Search for the cell housing the specified text and yield its [X, Y] center coordinate. 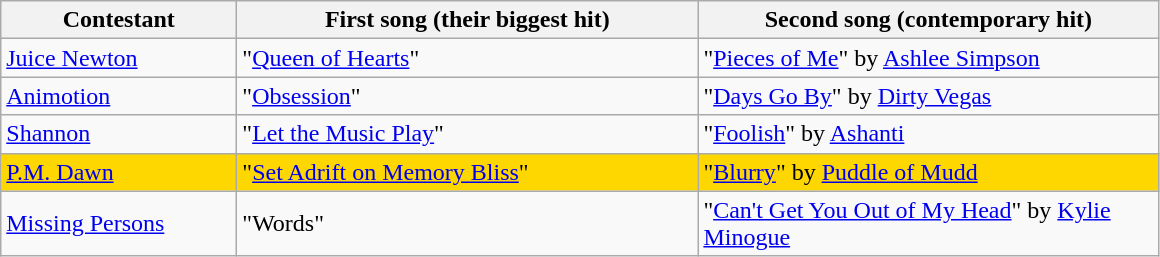
P.M. Dawn [119, 172]
Shannon [119, 134]
"Let the Music Play" [468, 134]
First song (their biggest hit) [468, 20]
"Queen of Hearts" [468, 58]
"Can't Get You Out of My Head" by Kylie Minogue [928, 224]
"Words" [468, 224]
"Foolish" by Ashanti [928, 134]
"Days Go By" by Dirty Vegas [928, 96]
"Blurry" by Puddle of Mudd [928, 172]
"Obsession" [468, 96]
"Pieces of Me" by Ashlee Simpson [928, 58]
Contestant [119, 20]
Second song (contemporary hit) [928, 20]
Animotion [119, 96]
Juice Newton [119, 58]
Missing Persons [119, 224]
"Set Adrift on Memory Bliss" [468, 172]
